Find where the given text appears and provide that cell's center as (x, y) coordinate. 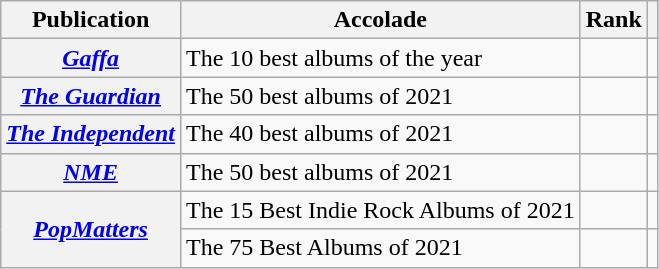
The Guardian (91, 96)
Accolade (380, 20)
Rank (614, 20)
Gaffa (91, 58)
Publication (91, 20)
PopMatters (91, 229)
The 40 best albums of 2021 (380, 134)
NME (91, 172)
The Independent (91, 134)
The 15 Best Indie Rock Albums of 2021 (380, 210)
The 10 best albums of the year (380, 58)
The 75 Best Albums of 2021 (380, 248)
